Detect which cell encompasses the target text, then output its [X, Y] center coordinate. 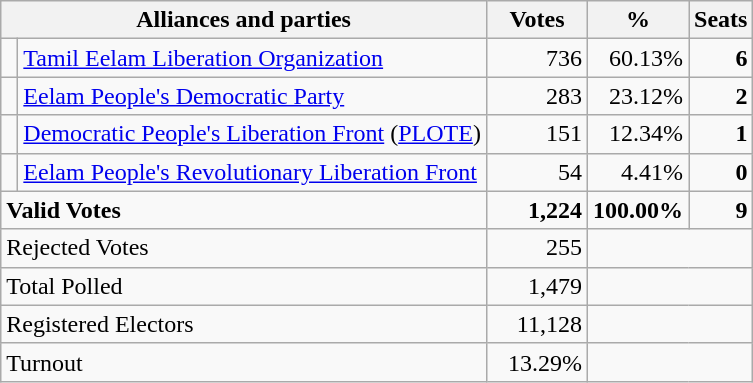
60.13% [638, 58]
283 [536, 96]
9 [721, 210]
Seats [721, 20]
Eelam People's Democratic Party [252, 96]
1 [721, 134]
151 [536, 134]
255 [536, 248]
2 [721, 96]
736 [536, 58]
1,479 [536, 286]
Tamil Eelam Liberation Organization [252, 58]
0 [721, 172]
Votes [536, 20]
6 [721, 58]
Valid Votes [244, 210]
1,224 [536, 210]
54 [536, 172]
Democratic People's Liberation Front (PLOTE) [252, 134]
100.00% [638, 210]
Registered Electors [244, 324]
% [638, 20]
12.34% [638, 134]
Eelam People's Revolutionary Liberation Front [252, 172]
23.12% [638, 96]
Rejected Votes [244, 248]
13.29% [536, 362]
Alliances and parties [244, 20]
4.41% [638, 172]
Turnout [244, 362]
11,128 [536, 324]
Total Polled [244, 286]
